Locate the cell with the specified text and output its [x, y] center coordinate. 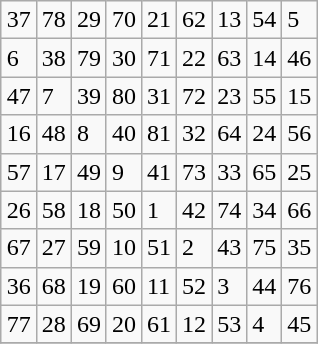
23 [230, 96]
9 [124, 172]
15 [300, 96]
33 [230, 172]
37 [18, 20]
25 [300, 172]
42 [194, 210]
70 [124, 20]
58 [54, 210]
3 [230, 286]
74 [230, 210]
59 [88, 248]
34 [264, 210]
32 [194, 134]
7 [54, 96]
18 [88, 210]
47 [18, 96]
22 [194, 58]
57 [18, 172]
72 [194, 96]
24 [264, 134]
39 [88, 96]
43 [230, 248]
20 [124, 324]
11 [158, 286]
50 [124, 210]
71 [158, 58]
27 [54, 248]
62 [194, 20]
28 [54, 324]
13 [230, 20]
67 [18, 248]
1 [158, 210]
29 [88, 20]
68 [54, 286]
35 [300, 248]
80 [124, 96]
53 [230, 324]
75 [264, 248]
10 [124, 248]
26 [18, 210]
76 [300, 286]
16 [18, 134]
60 [124, 286]
31 [158, 96]
77 [18, 324]
8 [88, 134]
55 [264, 96]
44 [264, 286]
49 [88, 172]
46 [300, 58]
19 [88, 286]
63 [230, 58]
61 [158, 324]
5 [300, 20]
64 [230, 134]
4 [264, 324]
79 [88, 58]
48 [54, 134]
36 [18, 286]
40 [124, 134]
45 [300, 324]
56 [300, 134]
78 [54, 20]
17 [54, 172]
69 [88, 324]
21 [158, 20]
38 [54, 58]
51 [158, 248]
14 [264, 58]
81 [158, 134]
65 [264, 172]
66 [300, 210]
41 [158, 172]
73 [194, 172]
30 [124, 58]
2 [194, 248]
6 [18, 58]
54 [264, 20]
12 [194, 324]
52 [194, 286]
